Scan for the cell matching the given text and deliver its [X, Y] coordinate at center. 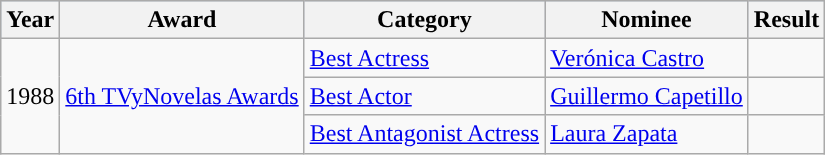
1988 [30, 96]
Best Antagonist Actress [424, 134]
Result [786, 20]
Laura Zapata [647, 134]
Guillermo Capetillo [647, 96]
Nominee [647, 20]
Award [182, 20]
Category [424, 20]
Best Actor [424, 96]
Best Actress [424, 58]
6th TVyNovelas Awards [182, 96]
Year [30, 20]
Verónica Castro [647, 58]
